Search for the cell housing the specified text and yield its (X, Y) center coordinate. 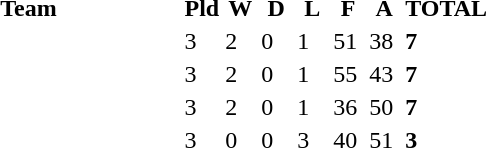
55 (348, 74)
36 (348, 107)
51 (348, 41)
43 (384, 74)
50 (384, 107)
38 (384, 41)
